Detect which cell encompasses the target text, then output its (x, y) center coordinate. 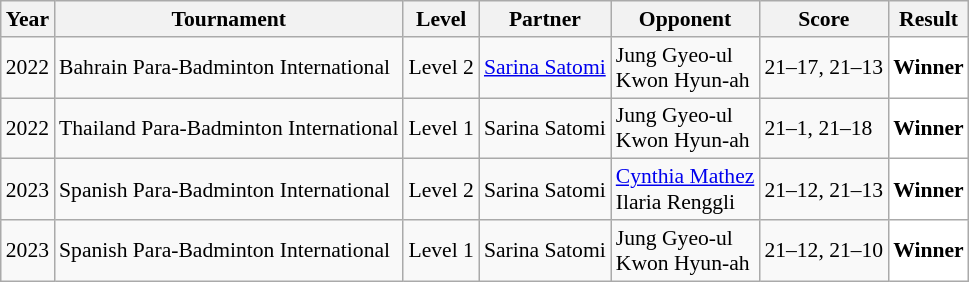
21–12, 21–10 (824, 250)
21–1, 21–18 (824, 128)
21–17, 21–13 (824, 68)
Tournament (228, 19)
Partner (545, 19)
21–12, 21–13 (824, 190)
Bahrain Para-Badminton International (228, 68)
Level (440, 19)
Thailand Para-Badminton International (228, 128)
Year (28, 19)
Cynthia Mathez Ilaria Renggli (686, 190)
Opponent (686, 19)
Score (824, 19)
Result (928, 19)
